Find where the given text appears and provide that cell's center as [X, Y] coordinate. 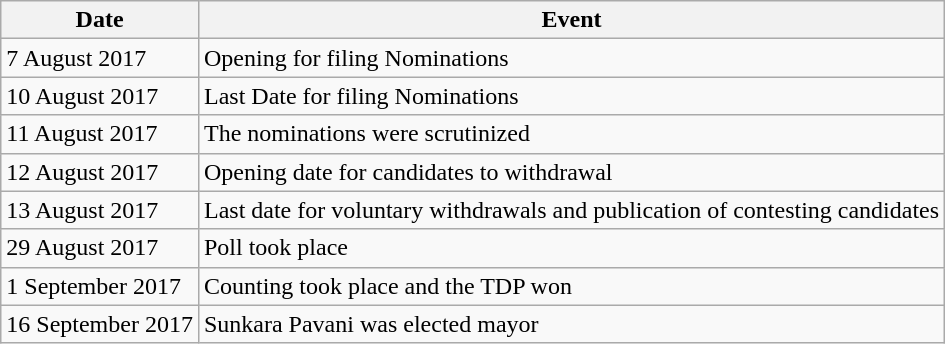
16 September 2017 [100, 324]
11 August 2017 [100, 134]
1 September 2017 [100, 286]
Opening date for candidates to withdrawal [571, 172]
Last date for voluntary withdrawals and publication of contesting candidates [571, 210]
Date [100, 20]
29 August 2017 [100, 248]
Last Date for filing Nominations [571, 96]
Opening for filing Nominations [571, 58]
Counting took place and the TDP won [571, 286]
12 August 2017 [100, 172]
Poll took place [571, 248]
Sunkara Pavani was elected mayor [571, 324]
The nominations were scrutinized [571, 134]
13 August 2017 [100, 210]
7 August 2017 [100, 58]
10 August 2017 [100, 96]
Event [571, 20]
